Provide the [x, y] coordinate of the cell's center where the given text is located.  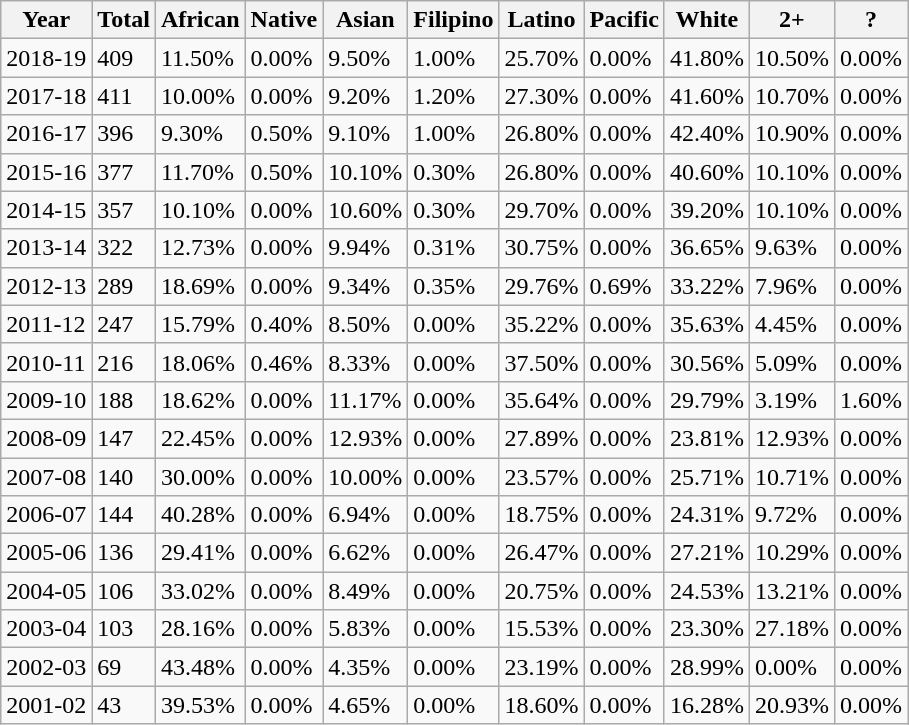
20.93% [792, 705]
30.00% [200, 477]
15.79% [200, 324]
39.53% [200, 705]
396 [124, 134]
0.31% [454, 248]
4.45% [792, 324]
35.64% [542, 400]
18.62% [200, 400]
2006-07 [46, 515]
27.18% [792, 629]
6.94% [366, 515]
18.75% [542, 515]
2007-08 [46, 477]
216 [124, 362]
27.30% [542, 96]
39.20% [706, 210]
24.53% [706, 591]
2004-05 [46, 591]
29.79% [706, 400]
8.49% [366, 591]
35.63% [706, 324]
33.02% [200, 591]
4.65% [366, 705]
33.22% [706, 286]
2014-15 [46, 210]
103 [124, 629]
7.96% [792, 286]
9.72% [792, 515]
37.50% [542, 362]
23.81% [706, 438]
2010-11 [46, 362]
24.31% [706, 515]
2+ [792, 20]
106 [124, 591]
25.70% [542, 58]
36.65% [706, 248]
144 [124, 515]
15.53% [542, 629]
11.50% [200, 58]
2008-09 [46, 438]
Latino [542, 20]
28.16% [200, 629]
2005-06 [46, 553]
23.19% [542, 667]
2003-04 [46, 629]
35.22% [542, 324]
Asian [366, 20]
25.71% [706, 477]
12.73% [200, 248]
Pacific [624, 20]
8.50% [366, 324]
9.10% [366, 134]
4.35% [366, 667]
43 [124, 705]
28.99% [706, 667]
322 [124, 248]
1.60% [870, 400]
9.94% [366, 248]
18.69% [200, 286]
20.75% [542, 591]
2015-16 [46, 172]
23.57% [542, 477]
2011-12 [46, 324]
African [200, 20]
0.35% [454, 286]
357 [124, 210]
Native [284, 20]
16.28% [706, 705]
13.21% [792, 591]
10.90% [792, 134]
9.20% [366, 96]
9.30% [200, 134]
9.63% [792, 248]
377 [124, 172]
0.69% [624, 286]
9.34% [366, 286]
10.71% [792, 477]
247 [124, 324]
6.62% [366, 553]
11.70% [200, 172]
27.21% [706, 553]
White [706, 20]
10.70% [792, 96]
136 [124, 553]
147 [124, 438]
40.28% [200, 515]
2016-17 [46, 134]
27.89% [542, 438]
2009-10 [46, 400]
2013-14 [46, 248]
3.19% [792, 400]
10.60% [366, 210]
11.17% [366, 400]
188 [124, 400]
2002-03 [46, 667]
18.06% [200, 362]
? [870, 20]
26.47% [542, 553]
5.83% [366, 629]
41.60% [706, 96]
8.33% [366, 362]
140 [124, 477]
40.60% [706, 172]
42.40% [706, 134]
69 [124, 667]
Filipino [454, 20]
10.29% [792, 553]
23.30% [706, 629]
Total [124, 20]
30.56% [706, 362]
41.80% [706, 58]
2001-02 [46, 705]
0.40% [284, 324]
29.76% [542, 286]
2012-13 [46, 286]
409 [124, 58]
2018-19 [46, 58]
0.46% [284, 362]
22.45% [200, 438]
5.09% [792, 362]
9.50% [366, 58]
18.60% [542, 705]
289 [124, 286]
10.50% [792, 58]
30.75% [542, 248]
43.48% [200, 667]
29.41% [200, 553]
2017-18 [46, 96]
411 [124, 96]
1.20% [454, 96]
29.70% [542, 210]
Year [46, 20]
